For the text-containing cell, return its midpoint in (X, Y) coordinate format. 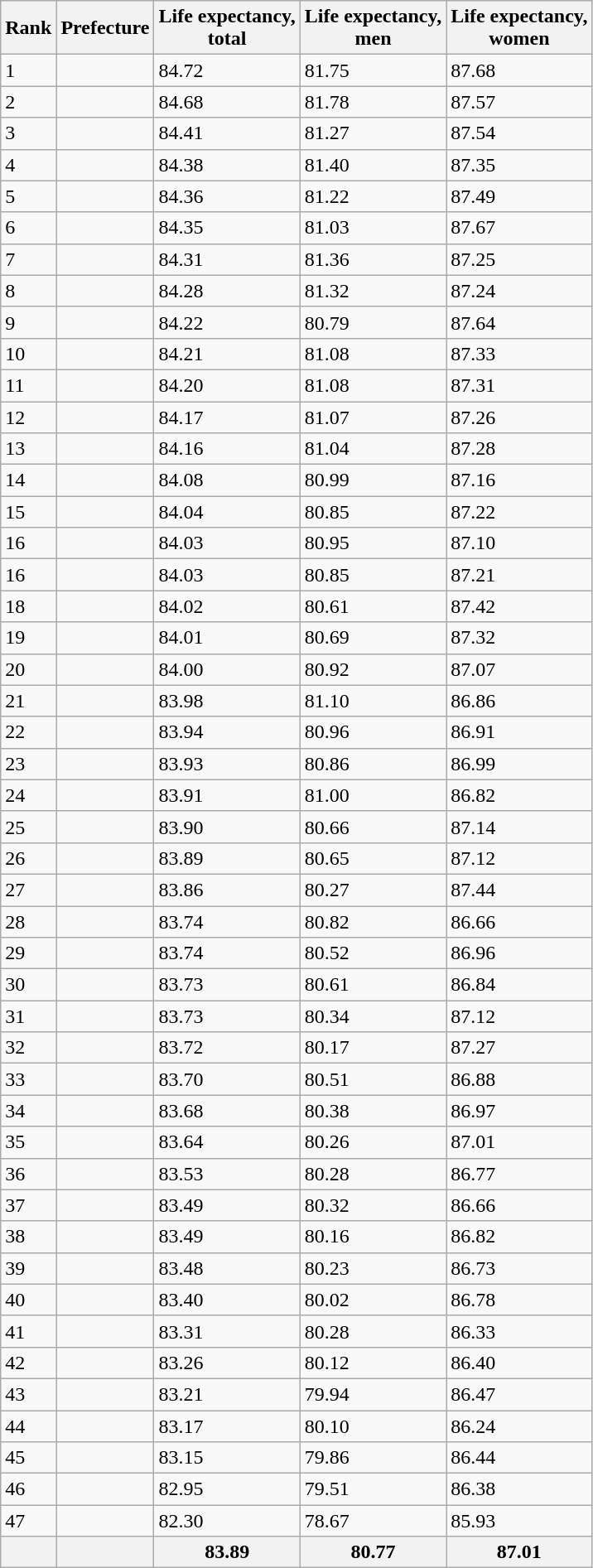
83.90 (227, 827)
1 (28, 70)
15 (28, 512)
84.72 (227, 70)
87.68 (519, 70)
87.35 (519, 165)
84.21 (227, 354)
81.32 (373, 291)
80.96 (373, 732)
87.24 (519, 291)
37 (28, 1205)
85.93 (519, 1521)
31 (28, 1016)
83.68 (227, 1111)
35 (28, 1142)
86.97 (519, 1111)
84.08 (227, 480)
44 (28, 1426)
87.42 (519, 606)
10 (28, 354)
33 (28, 1079)
34 (28, 1111)
Life expectancy,women (519, 28)
83.70 (227, 1079)
Life expectancy,total (227, 28)
80.26 (373, 1142)
40 (28, 1300)
83.72 (227, 1048)
13 (28, 449)
84.22 (227, 322)
83.91 (227, 795)
2 (28, 102)
80.92 (373, 669)
87.16 (519, 480)
84.17 (227, 417)
83.98 (227, 701)
87.07 (519, 669)
86.24 (519, 1426)
Life expectancy,men (373, 28)
83.15 (227, 1458)
84.00 (227, 669)
87.57 (519, 102)
86.86 (519, 701)
87.21 (519, 575)
14 (28, 480)
11 (28, 385)
84.28 (227, 291)
80.82 (373, 922)
80.17 (373, 1048)
79.86 (373, 1458)
87.32 (519, 638)
82.95 (227, 1489)
81.75 (373, 70)
27 (28, 890)
86.73 (519, 1268)
25 (28, 827)
86.77 (519, 1174)
42 (28, 1363)
86.78 (519, 1300)
22 (28, 732)
81.00 (373, 795)
87.67 (519, 228)
30 (28, 985)
43 (28, 1394)
23 (28, 764)
80.77 (373, 1552)
80.38 (373, 1111)
32 (28, 1048)
86.99 (519, 764)
83.40 (227, 1300)
81.22 (373, 196)
9 (28, 322)
83.17 (227, 1426)
82.30 (227, 1521)
5 (28, 196)
87.28 (519, 449)
83.64 (227, 1142)
84.02 (227, 606)
87.25 (519, 259)
80.99 (373, 480)
81.36 (373, 259)
86.47 (519, 1394)
87.14 (519, 827)
80.79 (373, 322)
81.78 (373, 102)
78.67 (373, 1521)
80.34 (373, 1016)
80.10 (373, 1426)
84.41 (227, 133)
87.33 (519, 354)
84.01 (227, 638)
86.40 (519, 1363)
86.96 (519, 953)
80.95 (373, 543)
80.12 (373, 1363)
83.48 (227, 1268)
87.27 (519, 1048)
81.03 (373, 228)
81.04 (373, 449)
86.33 (519, 1331)
84.38 (227, 165)
80.02 (373, 1300)
87.31 (519, 385)
26 (28, 858)
4 (28, 165)
83.93 (227, 764)
80.16 (373, 1237)
84.04 (227, 512)
Rank (28, 28)
81.27 (373, 133)
12 (28, 417)
87.49 (519, 196)
19 (28, 638)
87.10 (519, 543)
87.44 (519, 890)
87.54 (519, 133)
79.94 (373, 1394)
3 (28, 133)
7 (28, 259)
81.10 (373, 701)
80.23 (373, 1268)
84.31 (227, 259)
81.07 (373, 417)
36 (28, 1174)
Prefecture (105, 28)
86.88 (519, 1079)
83.86 (227, 890)
80.51 (373, 1079)
81.40 (373, 165)
79.51 (373, 1489)
84.16 (227, 449)
80.32 (373, 1205)
80.52 (373, 953)
18 (28, 606)
87.26 (519, 417)
8 (28, 291)
28 (28, 922)
83.94 (227, 732)
20 (28, 669)
46 (28, 1489)
80.65 (373, 858)
86.84 (519, 985)
83.53 (227, 1174)
86.38 (519, 1489)
80.69 (373, 638)
80.27 (373, 890)
39 (28, 1268)
83.26 (227, 1363)
87.22 (519, 512)
47 (28, 1521)
83.21 (227, 1394)
24 (28, 795)
83.31 (227, 1331)
80.66 (373, 827)
86.44 (519, 1458)
84.35 (227, 228)
87.64 (519, 322)
45 (28, 1458)
29 (28, 953)
80.86 (373, 764)
84.68 (227, 102)
41 (28, 1331)
21 (28, 701)
84.20 (227, 385)
6 (28, 228)
86.91 (519, 732)
38 (28, 1237)
84.36 (227, 196)
